Find where the given text appears and provide that cell's center as (x, y) coordinate. 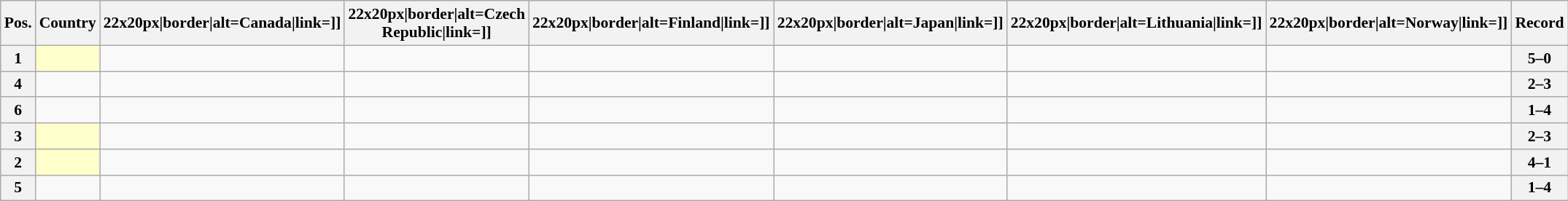
22x20px|border|alt=Czech Republic|link=]] (436, 23)
5–0 (1539, 58)
Country (68, 23)
1 (18, 58)
22x20px|border|alt=Canada|link=]] (222, 23)
22x20px|border|alt=Lithuania|link=]] (1136, 23)
2 (18, 162)
5 (18, 188)
Pos. (18, 23)
4 (18, 84)
Record (1539, 23)
3 (18, 136)
4–1 (1539, 162)
22x20px|border|alt=Norway|link=]] (1389, 23)
22x20px|border|alt=Japan|link=]] (890, 23)
22x20px|border|alt=Finland|link=]] (651, 23)
6 (18, 111)
